Output the (X, Y) coordinate of the center of the cell containing the given text.  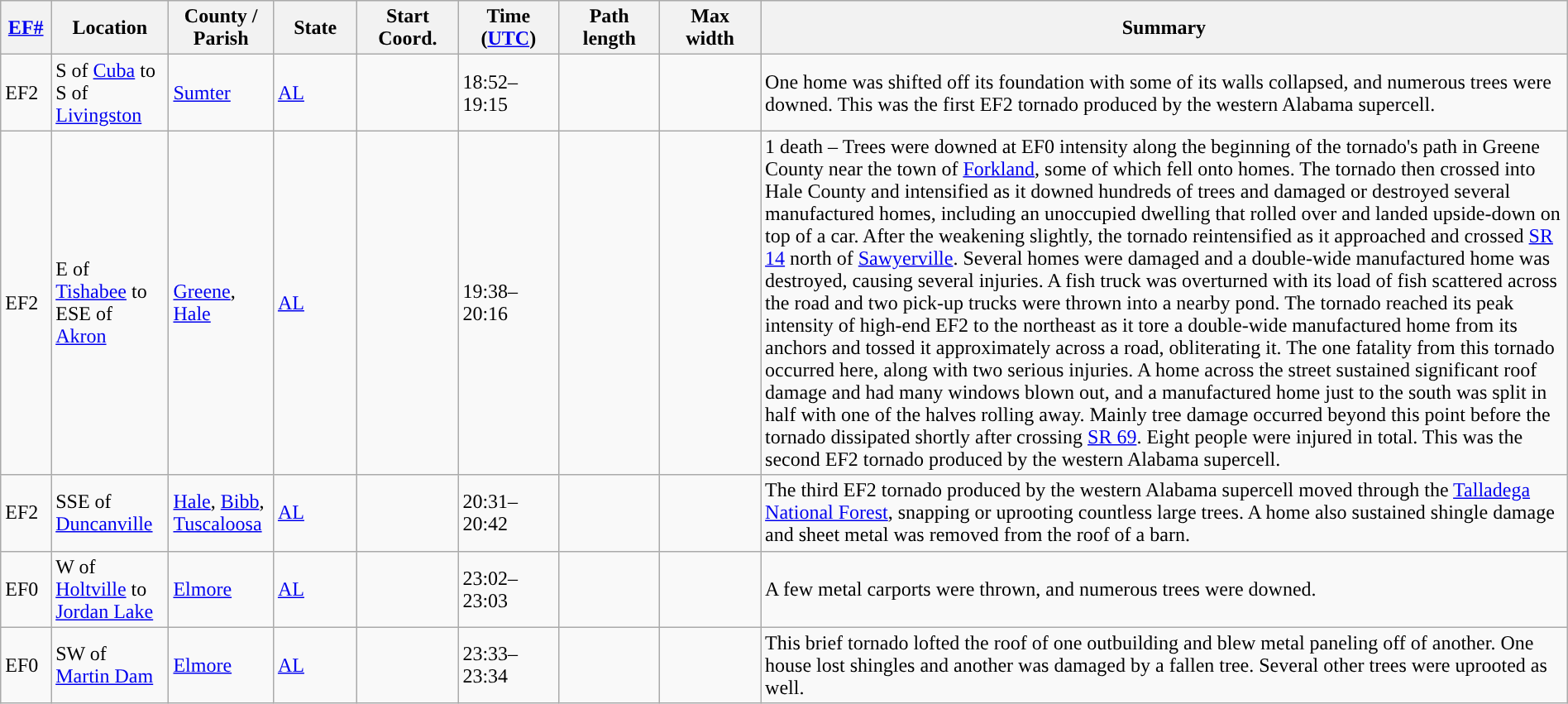
Time (UTC) (509, 28)
EF# (26, 28)
SSE of Duncanville (110, 513)
18:52–19:15 (509, 93)
Location (110, 28)
E of Tishabee to ESE of Akron (110, 303)
County / Parish (221, 28)
Path length (610, 28)
Max width (710, 28)
Sumter (221, 93)
19:38–20:16 (509, 303)
SW of Martin Dam (110, 665)
S of Cuba to S of Livingston (110, 93)
W of Holtville to Jordan Lake (110, 589)
Start Coord. (408, 28)
23:33–23:34 (509, 665)
Greene, Hale (221, 303)
A few metal carports were thrown, and numerous trees were downed. (1164, 589)
State (315, 28)
Summary (1164, 28)
20:31–20:42 (509, 513)
Hale, Bibb, Tuscaloosa (221, 513)
23:02–23:03 (509, 589)
